For the text-containing cell, return its midpoint in (X, Y) coordinate format. 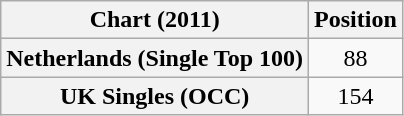
Netherlands (Single Top 100) (155, 58)
Chart (2011) (155, 20)
Position (356, 20)
154 (356, 96)
88 (356, 58)
UK Singles (OCC) (155, 96)
